Identify which cell holds the provided text, then report its [x, y] central coordinate. 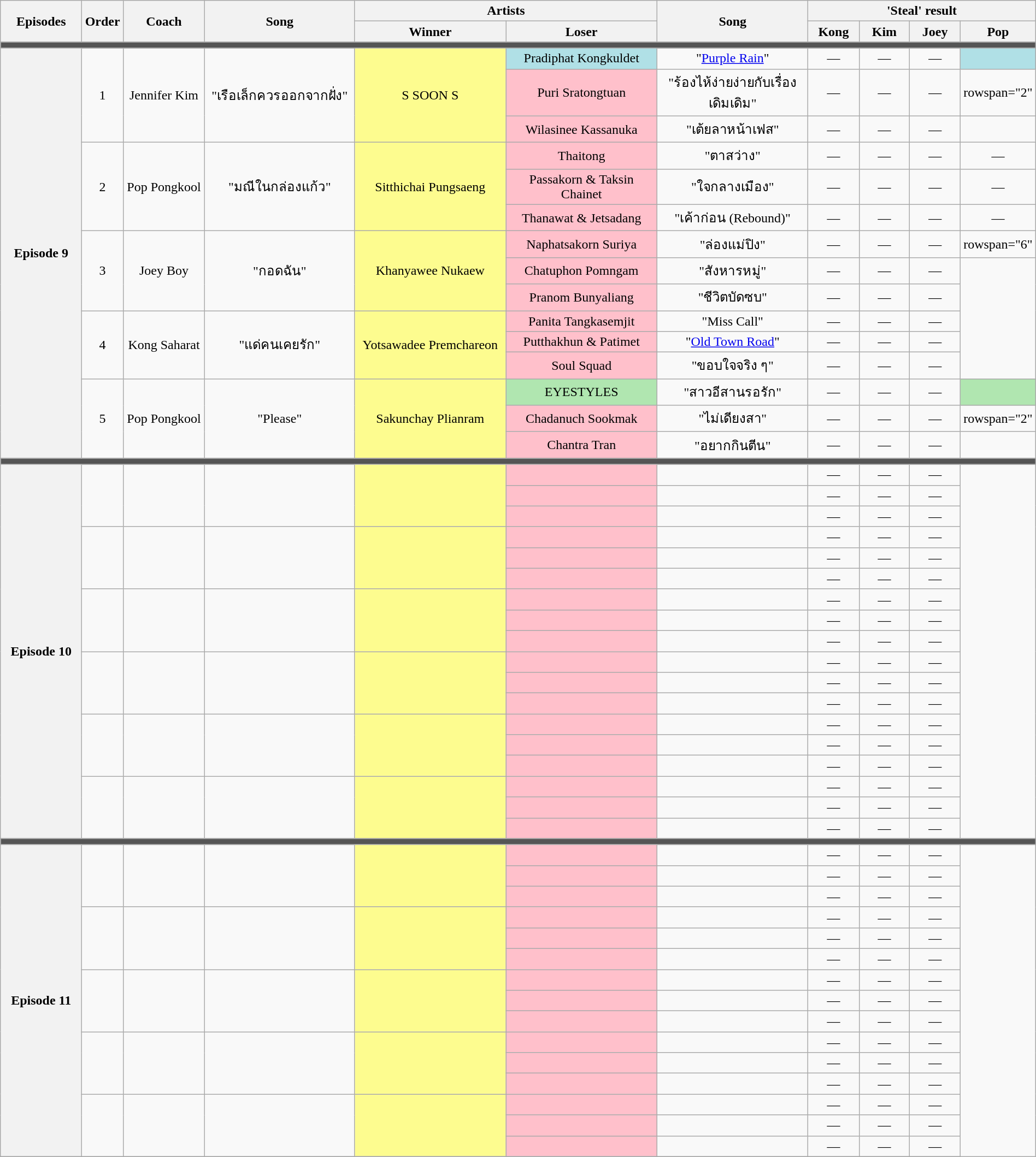
'Steal' result [922, 11]
3 [103, 271]
4 [103, 344]
"Purple Rain" [733, 58]
Chantra Tran [581, 445]
Joey [935, 32]
Chatuphon Pomngam [581, 271]
Pranom Bunyaliang [581, 297]
"Please" [280, 418]
Pradiphat Kongkuldet [581, 58]
Wilasinee Kassanuka [581, 129]
Order [103, 21]
Passakorn & Taksin Chainet [581, 187]
Kong Saharat [164, 344]
5 [103, 418]
"เค้าก่อน (Rebound)" [733, 217]
Artists [506, 11]
S SOON S [431, 95]
Episode 11 [42, 1001]
Kong [834, 32]
Thaitong [581, 156]
"Old Town Road" [733, 342]
"อยากกินตีน" [733, 445]
Panita Tangkasemjit [581, 321]
"แด่คนเคยรัก" [280, 344]
"เต้ยลาหน้าเฟส" [733, 129]
Coach [164, 21]
2 [103, 187]
"ขอบใจจริง ๆ" [733, 366]
Joey Boy [164, 271]
Pop [998, 32]
1 [103, 95]
"ร้องไห้ง่ายง่ายกับเรื่องเดิมเดิม" [733, 92]
"ใจกลางเมือง" [733, 187]
Chadanuch Sookmak [581, 418]
Loser [581, 32]
Thanawat & Jetsadang [581, 217]
Jennifer Kim [164, 95]
Naphatsakorn Suriya [581, 245]
Soul Squad [581, 366]
"ไม่เดียงสา" [733, 418]
Kim [884, 32]
"กอดฉัน" [280, 271]
"ล่องแม่ปิง" [733, 245]
Putthakhun & Patimet [581, 342]
"สาวอีสานรอรัก" [733, 392]
Episode 10 [42, 651]
Episode 9 [42, 253]
"สังหารหมู่" [733, 271]
rowspan="6" [998, 245]
"มณีในกล่องแก้ว" [280, 187]
Winner [431, 32]
"ตาสว่าง" [733, 156]
Yotsawadee Premchareon [431, 344]
Sitthichai Pungsaeng [431, 187]
Khanyawee Nukaew [431, 271]
Episodes [42, 21]
Puri Sratongtuan [581, 92]
"เรือเล็กควรออกจากฝั่ง" [280, 95]
EYESTYLES [581, 392]
"Miss Call" [733, 321]
Sakunchay Plianram [431, 418]
"ชีวิตบัดซบ" [733, 297]
